Scan for the cell matching the given text and deliver its [X, Y] coordinate at center. 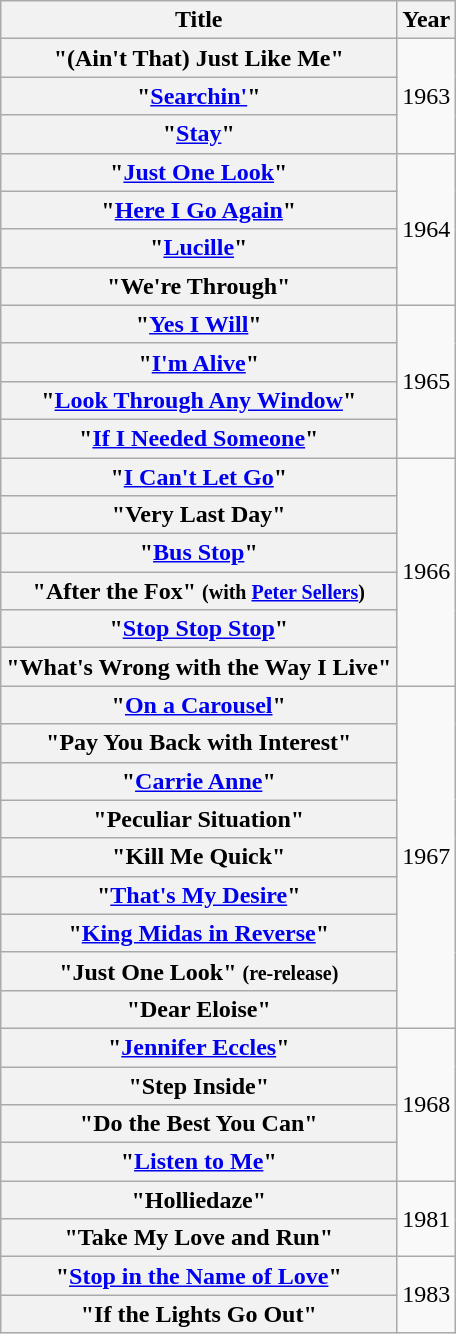
"I Can't Let Go" [199, 477]
"What's Wrong with the Way I Live" [199, 667]
"Carrie Anne" [199, 781]
"(Ain't That) Just Like Me" [199, 58]
"Do the Best You Can" [199, 1124]
"If the Lights Go Out" [199, 1314]
"Stop Stop Stop" [199, 629]
"Kill Me Quick" [199, 857]
"If I Needed Someone" [199, 438]
"Take My Love and Run" [199, 1238]
"We're Through" [199, 286]
1963 [426, 96]
"Jennifer Eccles" [199, 1047]
Year [426, 20]
"On a Carousel" [199, 705]
"Holliedaze" [199, 1200]
"Stay" [199, 134]
"King Midas in Reverse" [199, 933]
"Here I Go Again" [199, 210]
"Just One Look" (re-release) [199, 971]
1968 [426, 1104]
"That's My Desire" [199, 895]
"Step Inside" [199, 1085]
"Peculiar Situation" [199, 819]
1966 [426, 572]
1964 [426, 229]
"Bus Stop" [199, 553]
"Very Last Day" [199, 515]
"Searchin'" [199, 96]
"Pay You Back with Interest" [199, 743]
"Yes I Will" [199, 324]
"Look Through Any Window" [199, 400]
"Listen to Me" [199, 1162]
1967 [426, 858]
"I'm Alive" [199, 362]
"Lucille" [199, 248]
1981 [426, 1219]
Title [199, 20]
1983 [426, 1295]
1965 [426, 381]
"Stop in the Name of Love" [199, 1276]
"Just One Look" [199, 172]
"Dear Eloise" [199, 1009]
"After the Fox" (with Peter Sellers) [199, 591]
